Pinpoint the cell where the given text exists, returning its [x, y] midpoint coordinate. 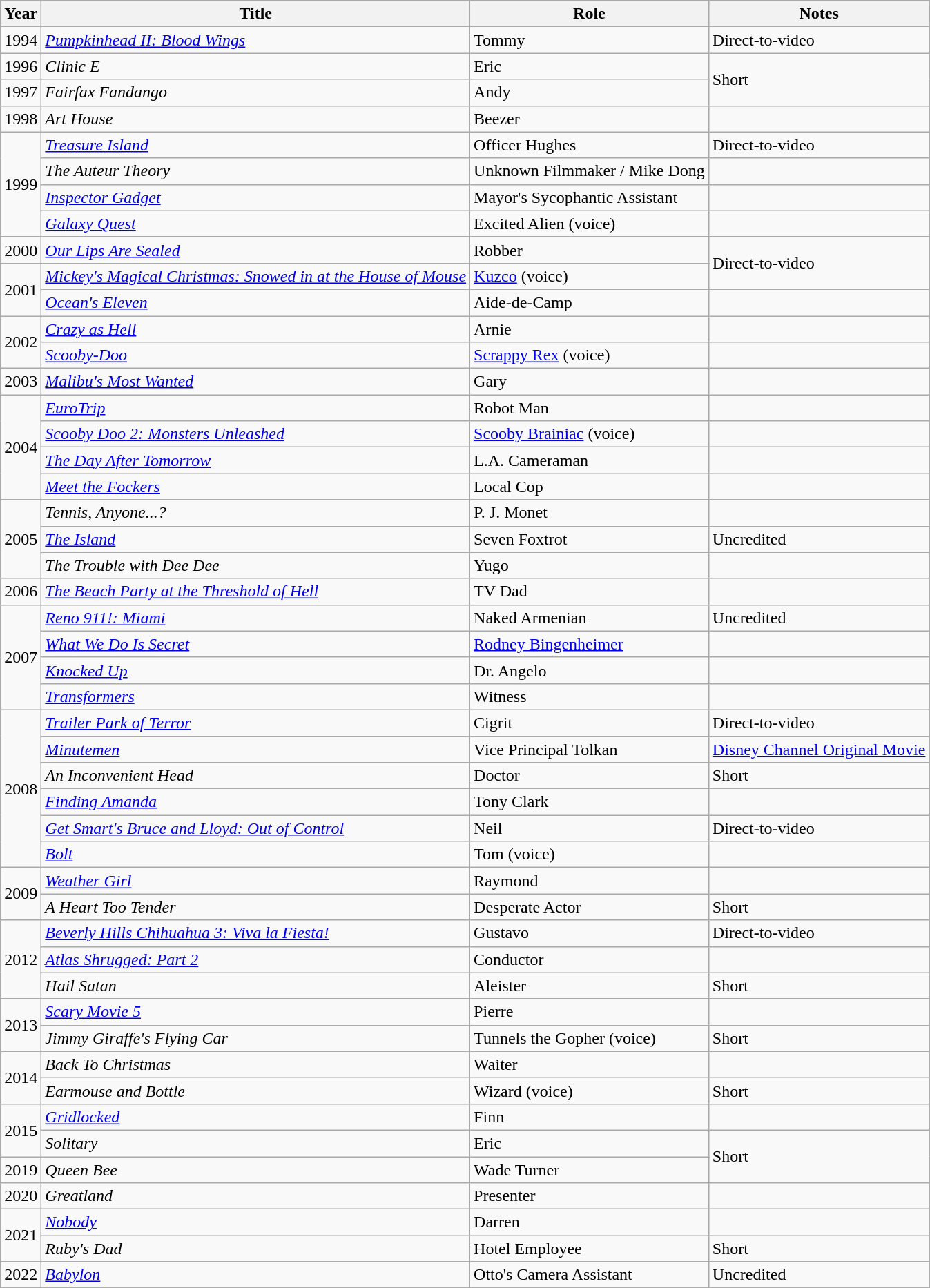
Witness [590, 696]
Mayor's Sycophantic Assistant [590, 197]
Vice Principal Tolkan [590, 749]
Tommy [590, 40]
The Trouble with Dee Dee [255, 565]
Weather Girl [255, 881]
L.A. Cameraman [590, 460]
The Beach Party at the Threshold of Hell [255, 592]
Cigrit [590, 723]
Ocean's Eleven [255, 302]
Nobody [255, 1222]
Gary [590, 382]
2013 [21, 1025]
Finding Amanda [255, 802]
Role [590, 14]
Robber [590, 250]
Robot Man [590, 408]
Tunnels the Gopher (voice) [590, 1038]
Scrappy Rex (voice) [590, 355]
Local Cop [590, 487]
Disney Channel Original Movie [819, 749]
Minutemen [255, 749]
1996 [21, 66]
Tennis, Anyone...? [255, 513]
2021 [21, 1236]
1994 [21, 40]
Clinic E [255, 66]
Andy [590, 92]
Reno 911!: Miami [255, 618]
Greatland [255, 1196]
TV Dad [590, 592]
Our Lips Are Sealed [255, 250]
Transformers [255, 696]
Pierre [590, 1012]
P. J. Monet [590, 513]
Treasure Island [255, 145]
1997 [21, 92]
Unknown Filmmaker / Mike Dong [590, 171]
Beezer [590, 119]
Tony Clark [590, 802]
Queen Bee [255, 1170]
EuroTrip [255, 408]
Desperate Actor [590, 907]
Excited Alien (voice) [590, 224]
1999 [21, 184]
Babylon [255, 1275]
Conductor [590, 959]
Bolt [255, 855]
Mickey's Magical Christmas: Snowed in at the House of Mouse [255, 276]
Inspector Gadget [255, 197]
The Island [255, 539]
Jimmy Giraffe's Flying Car [255, 1038]
2000 [21, 250]
Seven Foxtrot [590, 539]
A Heart Too Tender [255, 907]
Presenter [590, 1196]
Scooby-Doo [255, 355]
Hotel Employee [590, 1249]
Back To Christmas [255, 1064]
The Auteur Theory [255, 171]
1998 [21, 119]
Malibu's Most Wanted [255, 382]
Scooby Doo 2: Monsters Unleashed [255, 434]
Gustavo [590, 933]
2019 [21, 1170]
Darren [590, 1222]
Hail Satan [255, 986]
2022 [21, 1275]
2004 [21, 447]
An Inconvenient Head [255, 776]
Kuzco (voice) [590, 276]
Raymond [590, 881]
Doctor [590, 776]
2012 [21, 959]
2001 [21, 289]
Knocked Up [255, 670]
2009 [21, 894]
The Day After Tomorrow [255, 460]
Galaxy Quest [255, 224]
Aleister [590, 986]
Crazy as Hell [255, 329]
Gridlocked [255, 1117]
Meet the Fockers [255, 487]
Dr. Angelo [590, 670]
2008 [21, 788]
Notes [819, 14]
2007 [21, 657]
Get Smart's Bruce and Lloyd: Out of Control [255, 828]
Earmouse and Bottle [255, 1091]
Naked Armenian [590, 618]
2020 [21, 1196]
Year [21, 14]
Pumpkinhead II: Blood Wings [255, 40]
Aide-de-Camp [590, 302]
Neil [590, 828]
Otto's Camera Assistant [590, 1275]
Title [255, 14]
Yugo [590, 565]
Waiter [590, 1064]
2006 [21, 592]
2015 [21, 1130]
Wizard (voice) [590, 1091]
Wade Turner [590, 1170]
Officer Hughes [590, 145]
Atlas Shrugged: Part 2 [255, 959]
2014 [21, 1077]
Scooby Brainiac (voice) [590, 434]
Scary Movie 5 [255, 1012]
Art House [255, 119]
Beverly Hills Chihuahua 3: Viva la Fiesta! [255, 933]
2003 [21, 382]
Solitary [255, 1143]
Finn [590, 1117]
Fairfax Fandango [255, 92]
What We Do Is Secret [255, 644]
2005 [21, 539]
2002 [21, 342]
Ruby's Dad [255, 1249]
Tom (voice) [590, 855]
Trailer Park of Terror [255, 723]
Arnie [590, 329]
Rodney Bingenheimer [590, 644]
